Capture the cell that displays the provided text and extract its [x, y] central coordinate. 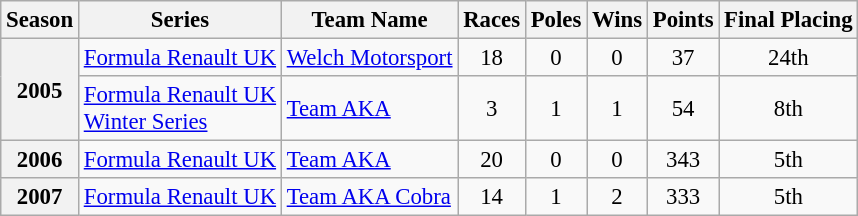
24th [788, 58]
18 [492, 58]
Team Name [369, 20]
343 [682, 160]
Formula Renault UKWinter Series [180, 108]
Welch Motorsport [369, 58]
8th [788, 108]
Races [492, 20]
54 [682, 108]
14 [492, 197]
Points [682, 20]
Series [180, 20]
37 [682, 58]
333 [682, 197]
2006 [40, 160]
2007 [40, 197]
Team AKA Cobra [369, 197]
2005 [40, 90]
Poles [556, 20]
20 [492, 160]
Season [40, 20]
Final Placing [788, 20]
3 [492, 108]
2 [618, 197]
Wins [618, 20]
